Pinpoint the cell where the given text exists, returning its (X, Y) midpoint coordinate. 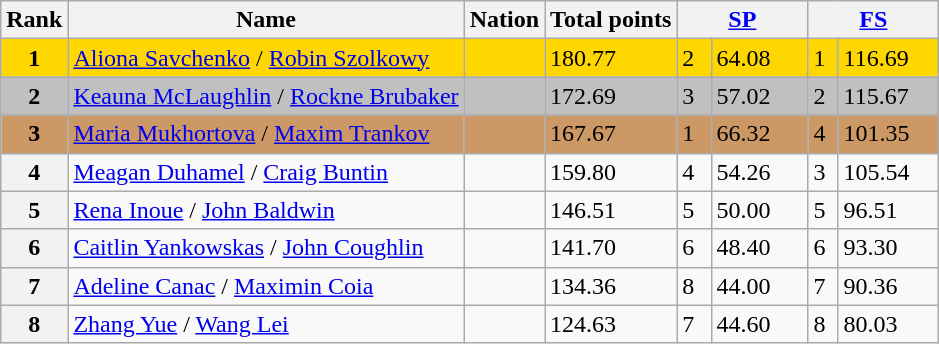
159.80 (611, 172)
Caitlin Yankowskas / John Coughlin (266, 248)
Aliona Savchenko / Robin Szolkowy (266, 58)
66.32 (760, 134)
Total points (611, 20)
SP (742, 20)
167.67 (611, 134)
90.36 (888, 286)
Rena Inoue / John Baldwin (266, 210)
124.63 (611, 324)
93.30 (888, 248)
134.36 (611, 286)
44.60 (760, 324)
54.26 (760, 172)
Name (266, 20)
115.67 (888, 96)
172.69 (611, 96)
Zhang Yue / Wang Lei (266, 324)
Keauna McLaughlin / Rockne Brubaker (266, 96)
Nation (504, 20)
116.69 (888, 58)
57.02 (760, 96)
105.54 (888, 172)
101.35 (888, 134)
Meagan Duhamel / Craig Buntin (266, 172)
180.77 (611, 58)
96.51 (888, 210)
Maria Mukhortova / Maxim Trankov (266, 134)
44.00 (760, 286)
64.08 (760, 58)
FS (874, 20)
50.00 (760, 210)
Adeline Canac / Maximin Coia (266, 286)
146.51 (611, 210)
48.40 (760, 248)
Rank (34, 20)
80.03 (888, 324)
141.70 (611, 248)
